Scan for the cell matching the given text and deliver its [x, y] coordinate at center. 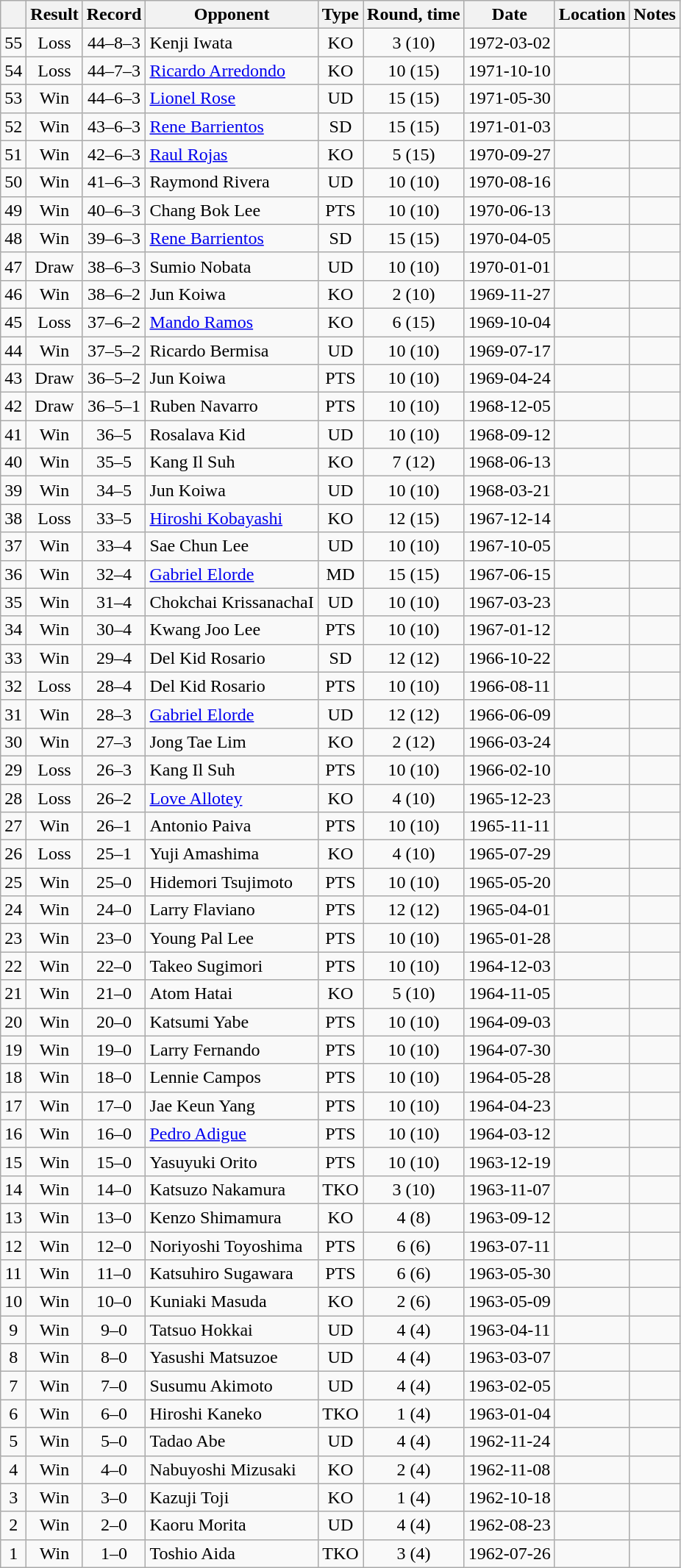
50 [13, 182]
1969-04-24 [509, 379]
31 [13, 714]
Larry Flaviano [232, 910]
5–0 [114, 1442]
1966-02-10 [509, 770]
1965-07-29 [509, 854]
5 (15) [414, 154]
5 [13, 1442]
1963-11-07 [509, 1189]
44–8–3 [114, 43]
Round, time [414, 15]
4–0 [114, 1469]
38 [13, 518]
37–5–2 [114, 351]
46 [13, 294]
1971-05-30 [509, 99]
1964-11-05 [509, 994]
8 [13, 1358]
MD [340, 574]
7 (12) [414, 462]
Ricardo Arredondo [232, 71]
26–3 [114, 770]
20 [13, 1022]
1967-06-15 [509, 574]
11–0 [114, 1274]
26–1 [114, 826]
1962-11-08 [509, 1469]
1965-11-11 [509, 826]
23–0 [114, 938]
Larry Fernando [232, 1050]
1964-04-23 [509, 1106]
33 [13, 658]
17 [13, 1106]
1–0 [114, 1553]
28 [13, 798]
15–0 [114, 1161]
1964-09-03 [509, 1022]
18 [13, 1078]
1965-01-28 [509, 938]
1968-09-12 [509, 434]
Yasushi Matsuzoe [232, 1358]
13 [13, 1217]
44–7–3 [114, 71]
42–6–3 [114, 154]
55 [13, 43]
Jae Keun Yang [232, 1106]
1969-07-17 [509, 351]
Ricardo Bermisa [232, 351]
Location [592, 15]
1971-01-03 [509, 126]
54 [13, 71]
2 (10) [414, 294]
1964-12-03 [509, 966]
Kwang Joo Lee [232, 630]
1963-04-11 [509, 1330]
30 [13, 742]
36–5–2 [114, 379]
3 (4) [414, 1553]
Lennie Campos [232, 1078]
8–0 [114, 1358]
Nabuyoshi Mizusaki [232, 1469]
34–5 [114, 490]
1962-08-23 [509, 1525]
12–0 [114, 1246]
49 [13, 210]
Date [509, 15]
Rosalava Kid [232, 434]
41–6–3 [114, 182]
24 [13, 910]
26 [13, 854]
1 [13, 1553]
1963-05-30 [509, 1274]
1964-03-12 [509, 1134]
33–4 [114, 546]
1970-01-01 [509, 266]
Type [340, 15]
2 [13, 1525]
27–3 [114, 742]
Susumu Akimoto [232, 1386]
22–0 [114, 966]
12 (15) [414, 518]
21 [13, 994]
22 [13, 966]
10–0 [114, 1302]
Yuji Amashima [232, 854]
12 [13, 1246]
Takeo Sugimori [232, 966]
37 [13, 546]
38–6–2 [114, 294]
2 (12) [414, 742]
Record [114, 15]
1970-08-16 [509, 182]
1970-06-13 [509, 210]
1970-04-05 [509, 238]
1968-06-13 [509, 462]
1964-07-30 [509, 1050]
Raul Rojas [232, 154]
32 [13, 686]
1962-07-26 [509, 1553]
28–4 [114, 686]
25 [13, 882]
6 [13, 1414]
1967-01-12 [509, 630]
9 [13, 1330]
10 [13, 1302]
35–5 [114, 462]
14 [13, 1189]
20–0 [114, 1022]
1964-05-28 [509, 1078]
23 [13, 938]
43 [13, 379]
1967-03-23 [509, 602]
1966-08-11 [509, 686]
1967-10-05 [509, 546]
Antonio Paiva [232, 826]
Toshio Aida [232, 1553]
1969-10-04 [509, 322]
36 [13, 574]
Katsuhiro Sugawara [232, 1274]
Sae Chun Lee [232, 546]
53 [13, 99]
2 (4) [414, 1469]
25–1 [114, 854]
36–5 [114, 434]
Lionel Rose [232, 99]
1965-04-01 [509, 910]
11 [13, 1274]
44–6–3 [114, 99]
31–4 [114, 602]
Kuniaki Masuda [232, 1302]
33–5 [114, 518]
2 (6) [414, 1302]
2–0 [114, 1525]
Katsuzo Nakamura [232, 1189]
Pedro Adigue [232, 1134]
1963-02-05 [509, 1386]
3 [13, 1497]
Young Pal Lee [232, 938]
Katsumi Yabe [232, 1022]
Sumio Nobata [232, 266]
Opponent [232, 15]
1968-03-21 [509, 490]
44 [13, 351]
19 [13, 1050]
26–2 [114, 798]
35 [13, 602]
1963-03-07 [509, 1358]
39–6–3 [114, 238]
40 [13, 462]
Love Allotey [232, 798]
1963-07-11 [509, 1246]
28–3 [114, 714]
29 [13, 770]
7 [13, 1386]
Atom Hatai [232, 994]
Chang Bok Lee [232, 210]
1971-10-10 [509, 71]
16 [13, 1134]
13–0 [114, 1217]
45 [13, 322]
1963-01-04 [509, 1414]
52 [13, 126]
42 [13, 407]
1968-12-05 [509, 407]
10 (15) [414, 71]
Kenzo Shimamura [232, 1217]
Kaoru Morita [232, 1525]
1962-10-18 [509, 1497]
39 [13, 490]
40–6–3 [114, 210]
47 [13, 266]
18–0 [114, 1078]
1963-05-09 [509, 1302]
1966-06-09 [509, 714]
4 (8) [414, 1217]
Tatsuo Hokkai [232, 1330]
30–4 [114, 630]
Yasuyuki Orito [232, 1161]
1970-09-27 [509, 154]
1966-10-22 [509, 658]
5 (10) [414, 994]
43–6–3 [114, 126]
4 [13, 1469]
1969-11-27 [509, 294]
1963-12-19 [509, 1161]
Ruben Navarro [232, 407]
Chokchai KrissanachaI [232, 602]
1967-12-14 [509, 518]
37–6–2 [114, 322]
16–0 [114, 1134]
17–0 [114, 1106]
Hiroshi Kobayashi [232, 518]
32–4 [114, 574]
Hidemori Tsujimoto [232, 882]
27 [13, 826]
Notes [655, 15]
Kenji Iwata [232, 43]
21–0 [114, 994]
1965-05-20 [509, 882]
Result [54, 15]
1966-03-24 [509, 742]
14–0 [114, 1189]
1963-09-12 [509, 1217]
Noriyoshi Toyoshima [232, 1246]
Mando Ramos [232, 322]
15 [13, 1161]
Jong Tae Lim [232, 742]
41 [13, 434]
38–6–3 [114, 266]
19–0 [114, 1050]
51 [13, 154]
6 (15) [414, 322]
29–4 [114, 658]
7–0 [114, 1386]
34 [13, 630]
1972-03-02 [509, 43]
3–0 [114, 1497]
24–0 [114, 910]
1965-12-23 [509, 798]
Tadao Abe [232, 1442]
48 [13, 238]
Hiroshi Kaneko [232, 1414]
Kazuji Toji [232, 1497]
25–0 [114, 882]
36–5–1 [114, 407]
6–0 [114, 1414]
Raymond Rivera [232, 182]
9–0 [114, 1330]
1962-11-24 [509, 1442]
